Output the (x, y) coordinate of the center of the cell containing the given text.  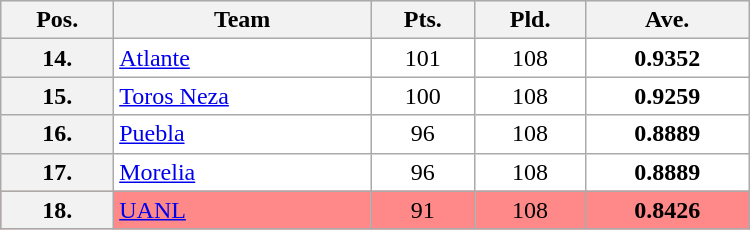
0.8426 (667, 210)
0.9352 (667, 58)
Atlante (242, 58)
16. (58, 134)
Ave. (667, 20)
100 (423, 96)
0.9259 (667, 96)
17. (58, 172)
Pld. (530, 20)
Pts. (423, 20)
Morelia (242, 172)
UANL (242, 210)
15. (58, 96)
101 (423, 58)
18. (58, 210)
Puebla (242, 134)
Team (242, 20)
Toros Neza (242, 96)
91 (423, 210)
Pos. (58, 20)
14. (58, 58)
